Output the [x, y] coordinate of the center of the cell containing the given text.  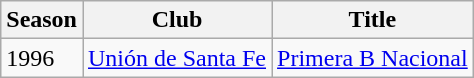
Club [176, 20]
1996 [42, 58]
Unión de Santa Fe [176, 58]
Season [42, 20]
Title [373, 20]
Primera B Nacional [373, 58]
